Return the [x, y] coordinate for the center point of the cell that contains the specified text.  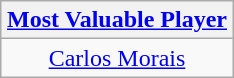
Most Valuable Player [116, 20]
Carlos Morais [116, 58]
